Extract the (X, Y) coordinate from the center of the cell holding the provided text.  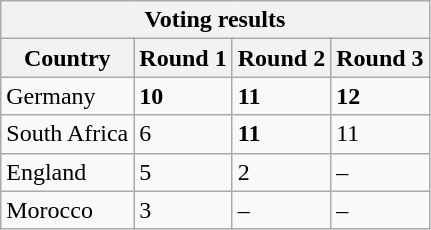
Round 3 (380, 58)
England (68, 172)
2 (281, 172)
Country (68, 58)
Voting results (215, 20)
3 (183, 210)
12 (380, 96)
South Africa (68, 134)
Round 2 (281, 58)
Morocco (68, 210)
10 (183, 96)
Round 1 (183, 58)
Germany (68, 96)
5 (183, 172)
6 (183, 134)
